Identify which cell holds the provided text, then report its [x, y] central coordinate. 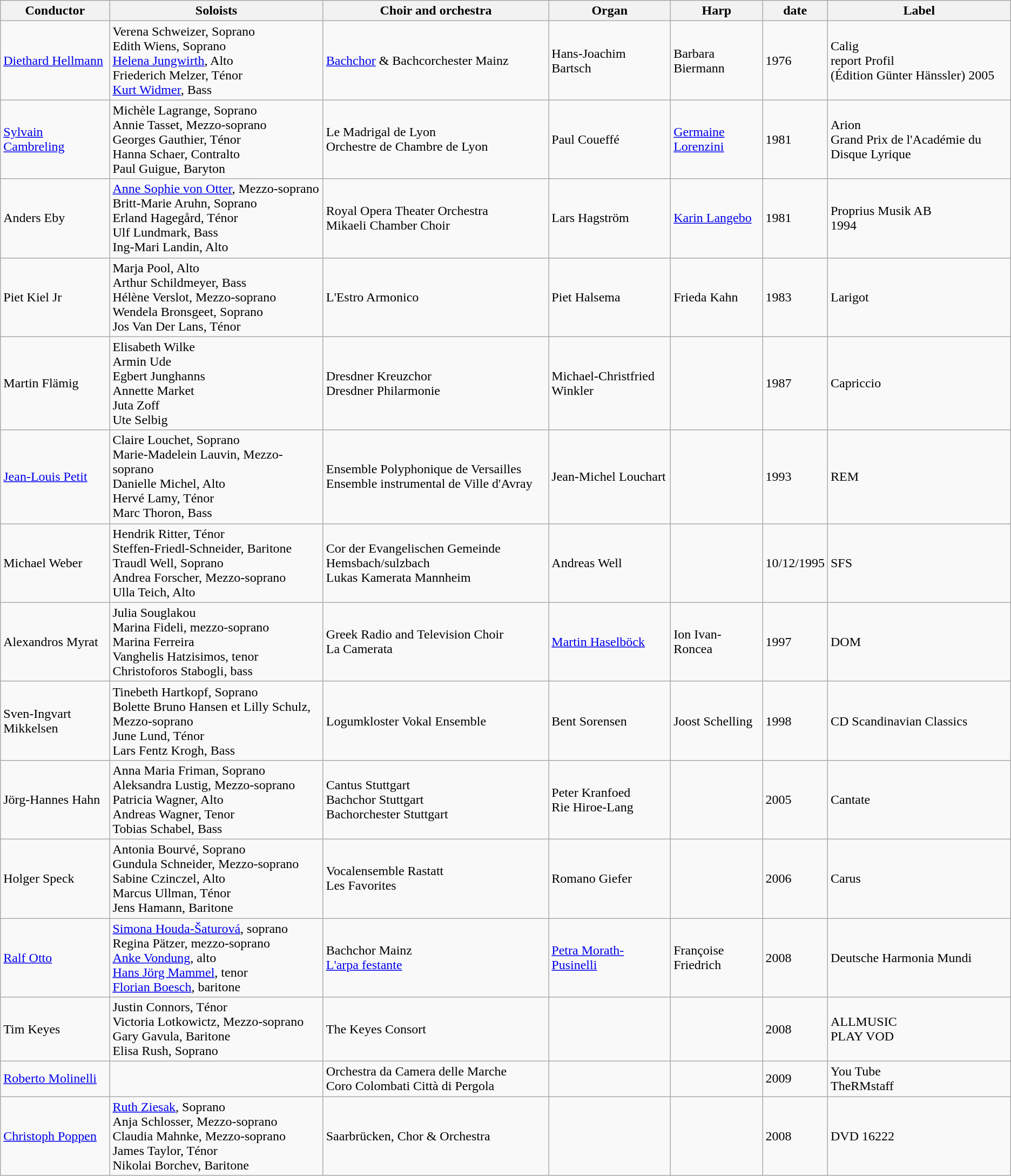
Justin Connors, TénorVictoria Lotkowictz, Mezzo-sopranoGary Gavula, BaritoneElisa Rush, Soprano [216, 1030]
Sylvain Cambreling [55, 139]
CD Scandinavian Classics [919, 721]
Michael Weber [55, 563]
Harp [717, 11]
Ralf Otto [55, 958]
Tim Keyes [55, 1030]
Label [919, 11]
Saarbrücken, Chor & Orchestra [436, 1136]
1998 [795, 721]
Joost Schelling [717, 721]
1983 [795, 297]
SFS [919, 563]
ArionGrand Prix de l'Académie du Disque Lyrique [919, 139]
Dresdner KreuzchorDresdner Philarmonie [436, 384]
Conductor [55, 11]
Anne Sophie von Otter, Mezzo-sopranoBritt-Marie Aruhn, SopranoErland Hagegård, TénorUlf Lundmark, BassIng-Mari Landin, Alto [216, 218]
Choir and orchestra [436, 11]
You TubeTheRMstaff [919, 1079]
ALLMUSICPLAY VOD [919, 1030]
Diethard Hellmann [55, 61]
Vocalensemble RastattLes Favorites [436, 878]
1993 [795, 476]
Orchestra da Camera delle MarcheCoro Colombati Città di Pergola [436, 1079]
Cor der Evangelischen Gemeinde Hemsbach/sulzbachLukas Kamerata Mannheim [436, 563]
Michèle Lagrange, SopranoAnnie Tasset, Mezzo-sopranoGeorges Gauthier, TénorHanna Schaer, ContraltoPaul Guigue, Baryton [216, 139]
Piet Kiel Jr [55, 297]
1997 [795, 642]
Paul Coueffé [610, 139]
L'Estro Armonico [436, 297]
Jean-Louis Petit [55, 476]
Anna Maria Friman, SopranoAleksandra Lustig, Mezzo-sopranoPatricia Wagner, AltoAndreas Wagner, TenorTobias Schabel, Bass [216, 799]
Ruth Ziesak, SopranoAnja Schlosser, Mezzo-sopranoClaudia Mahnke, Mezzo-sopranoJames Taylor, TénorNikolai Borchev, Baritone [216, 1136]
Caligreport Profil(Édition Günter Hänssler) 2005 [919, 61]
Hendrik Ritter, TénorSteffen-Friedl-Schneider, BaritoneTraudl Well, SopranoAndrea Forscher, Mezzo-sopranoUlla Teich, Alto [216, 563]
Martin Flämig [55, 384]
Royal Opera Theater OrchestraMikaeli Chamber Choir [436, 218]
Soloists [216, 11]
Deutsche Harmonia Mundi [919, 958]
Julia SouglakouMarina Fideli, mezzo-sopranoMarina FerreiraVanghelis Hatzisimos, tenorChristoforos Stabogli, bass [216, 642]
Marja Pool, AltoArthur Schildmeyer, BassHélène Verslot, Mezzo-sopranoWendela Bronsgeet, SopranoJos Van Der Lans, Ténor [216, 297]
Ion Ivan-Roncea [717, 642]
Elisabeth WilkeArmin UdeEgbert JunghannsAnnette MarketJuta ZoffUte Selbig [216, 384]
Claire Louchet, SopranoMarie-Madelein Lauvin, Mezzo-sopranoDanielle Michel, AltoHervé Lamy, TénorMarc Thoron, Bass [216, 476]
Organ [610, 11]
Romano Giefer [610, 878]
Lars Hagström [610, 218]
Ensemble Polyphonique de VersaillesEnsemble instrumental de Ville d'Avray [436, 476]
Hans-Joachim Bartsch [610, 61]
REM [919, 476]
Anders Eby [55, 218]
Cantate [919, 799]
DVD 16222 [919, 1136]
10/12/1995 [795, 563]
Piet Halsema [610, 297]
2005 [795, 799]
Antonia Bourvé, SopranoGundula Schneider, Mezzo-sopranoSabine Czinczel, AltoMarcus Ullman, TénorJens Hamann, Baritone [216, 878]
Michael-Christfried Winkler [610, 384]
Alexandros Myrat [55, 642]
Carus [919, 878]
Tinebeth Hartkopf, SopranoBolette Bruno Hansen et Lilly Schulz, Mezzo-sopranoJune Lund, TénorLars Fentz Krogh, Bass [216, 721]
Karin Langebo [717, 218]
Martin Haselböck [610, 642]
Le Madrigal de LyonOrchestre de Chambre de Lyon [436, 139]
Logumkloster Vokal Ensemble [436, 721]
Jörg-Hannes Hahn [55, 799]
Simona Houda-Šaturová, sopranoRegina Pätzer, mezzo-sopranoAnke Vondung, altoHans Jörg Mammel, tenorFlorian Boesch, baritone [216, 958]
Sven-Ingvart Mikkelsen [55, 721]
Françoise Friedrich [717, 958]
Larigot [919, 297]
Holger Speck [55, 878]
Cantus StuttgartBachchor StuttgartBachorchester Stuttgart [436, 799]
Proprius Musik AB1994 [919, 218]
Bachchor & Bachcorchester Mainz [436, 61]
Jean-Michel Louchart [610, 476]
2006 [795, 878]
Germaine Lorenzini [717, 139]
Peter KranfoedRie Hiroe-Lang [610, 799]
The Keyes Consort [436, 1030]
Andreas Well [610, 563]
Verena Schweizer, SopranoEdith Wiens, SopranoHelena Jungwirth, AltoFriederich Melzer, TénorKurt Widmer, Bass [216, 61]
Bachchor MainzL'arpa festante [436, 958]
Bent Sorensen [610, 721]
Christoph Poppen [55, 1136]
Roberto Molinelli [55, 1079]
date [795, 11]
Frieda Kahn [717, 297]
Barbara Biermann [717, 61]
Petra Morath-Pusinelli [610, 958]
Capriccio [919, 384]
DOM [919, 642]
1976 [795, 61]
Greek Radio and Television ChoirLa Camerata [436, 642]
1987 [795, 384]
2009 [795, 1079]
